Scan for the cell matching the given text and deliver its [x, y] coordinate at center. 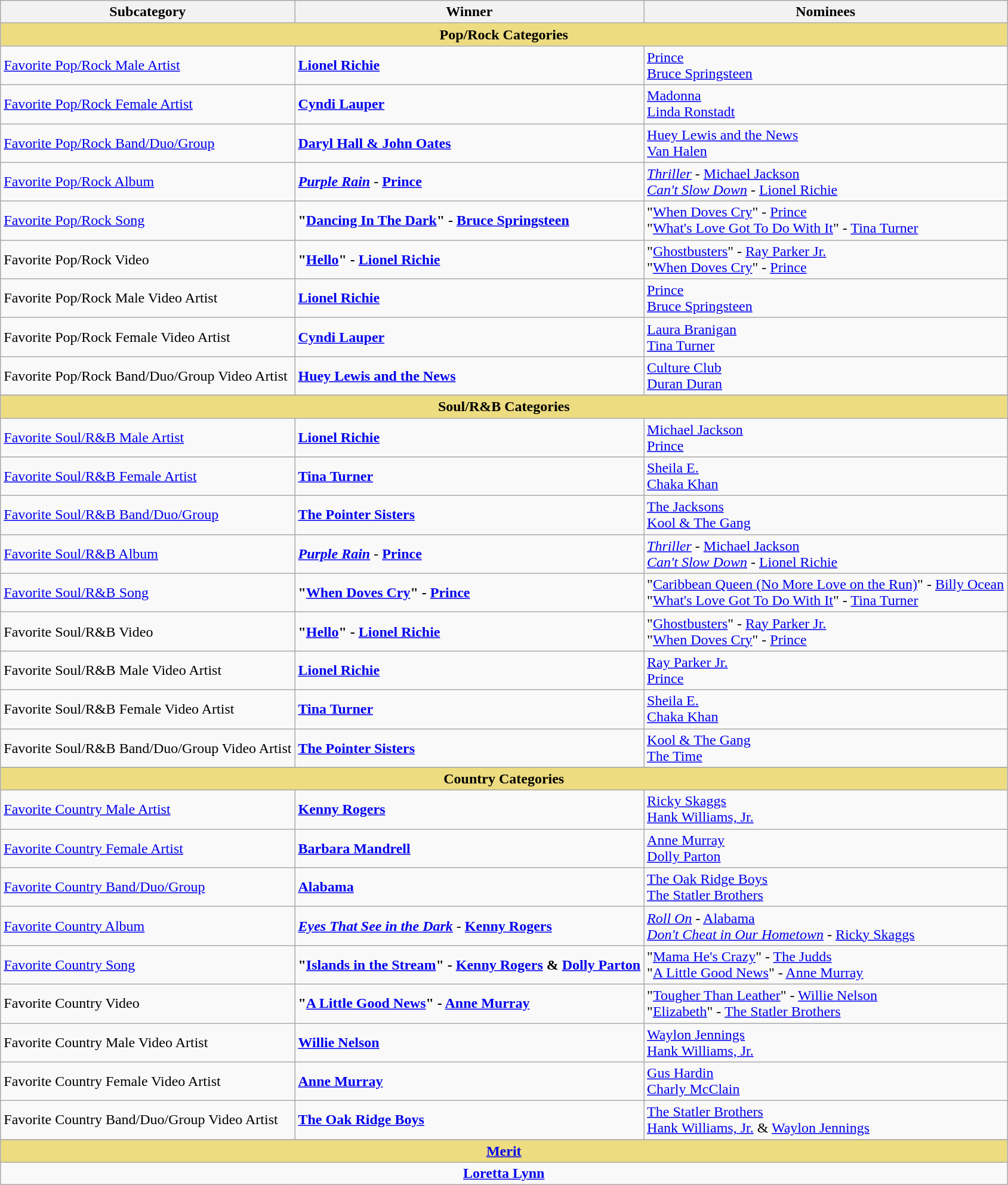
Favorite Pop/Rock Album [148, 181]
Anne Murray [469, 1081]
Willie Nelson [469, 1042]
Winner [469, 12]
Roll On - Alabama Don't Cheat in Our Hometown - Ricky Skaggs [826, 926]
Alabama [469, 887]
Michael Jackson Prince [826, 437]
"A Little Good News" - Anne Murray [469, 1004]
Kool & The Gang The Time [826, 748]
Gus Hardin Charly McClain [826, 1081]
Favorite Soul/R&B Song [148, 593]
Subcategory [148, 12]
Favorite Soul/R&B Band/Duo/Group [148, 516]
"Dancing In The Dark" - Bruce Springsteen [469, 221]
"Mama He's Crazy" - The Judds "A Little Good News" - Anne Murray [826, 964]
Favorite Country Band/Duo/Group [148, 887]
Favorite Pop/Rock Male Artist [148, 66]
"Islands in the Stream" - Kenny Rogers & Dolly Parton [469, 964]
Favorite Country Female Artist [148, 848]
Favorite Pop/Rock Band/Duo/Group [148, 143]
Eyes That See in the Dark - Kenny Rogers [469, 926]
Favorite Country Video [148, 1004]
Favorite Soul/R&B Album [148, 554]
Favorite Soul/R&B Male Video Artist [148, 671]
Ricky Skaggs Hank Williams, Jr. [826, 809]
Favorite Pop/Rock Female Video Artist [148, 337]
Daryl Hall & John Oates [469, 143]
Favorite Pop/Rock Female Artist [148, 104]
Waylon Jennings Hank Williams, Jr. [826, 1042]
Favorite Soul/R&B Female Video Artist [148, 709]
Country Categories [504, 779]
The Statler Brothers Hank Williams, Jr. & Waylon Jennings [826, 1121]
"Tougher Than Leather" - Willie Nelson "Elizabeth" - The Statler Brothers [826, 1004]
Favorite Country Male Artist [148, 809]
Culture Club Duran Duran [826, 376]
The Oak Ridge Boys The Statler Brothers [826, 887]
The Oak Ridge Boys [469, 1121]
Favorite Pop/Rock Video [148, 259]
Madonna Linda Ronstadt [826, 104]
The Jacksons Kool & The Gang [826, 516]
Favorite Pop/Rock Male Video Artist [148, 298]
Huey Lewis and the News Van Halen [826, 143]
Favorite Country Song [148, 964]
Kenny Rogers [469, 809]
Ray Parker Jr. Prince [826, 671]
Favorite Soul/R&B Video [148, 631]
Favorite Soul/R&B Band/Duo/Group Video Artist [148, 748]
"When Doves Cry" - Prince "What's Love Got To Do With It" - Tina Turner [826, 221]
"When Doves Cry" - Prince [469, 593]
Barbara Mandrell [469, 848]
Laura Branigan Tina Turner [826, 337]
Favorite Country Album [148, 926]
Loretta Lynn [504, 1174]
Pop/Rock Categories [504, 35]
Favorite Country Female Video Artist [148, 1081]
Favorite Soul/R&B Female Artist [148, 476]
Favorite Soul/R&B Male Artist [148, 437]
Favorite Pop/Rock Song [148, 221]
Merit [504, 1151]
Favorite Country Band/Duo/Group Video Artist [148, 1121]
Favorite Pop/Rock Band/Duo/Group Video Artist [148, 376]
"Caribbean Queen (No More Love on the Run)" - Billy Ocean "What's Love Got To Do With It" - Tina Turner [826, 593]
Nominees [826, 12]
Anne Murray Dolly Parton [826, 848]
Huey Lewis and the News [469, 376]
Favorite Country Male Video Artist [148, 1042]
Soul/R&B Categories [504, 406]
